Return the (X, Y) coordinate for the center point of the cell that contains the specified text.  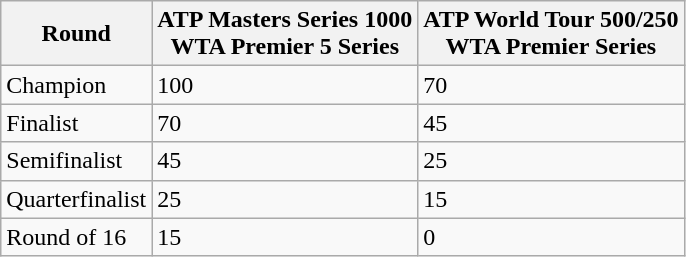
ATP Masters Series 1000 WTA Premier 5 Series (285, 34)
Quarterfinalist (76, 199)
Finalist (76, 123)
Semifinalist (76, 161)
Round of 16 (76, 237)
Round (76, 34)
Champion (76, 85)
ATP World Tour 500/250 WTA Premier Series (551, 34)
100 (285, 85)
0 (551, 237)
